Search for the cell housing the specified text and yield its (X, Y) center coordinate. 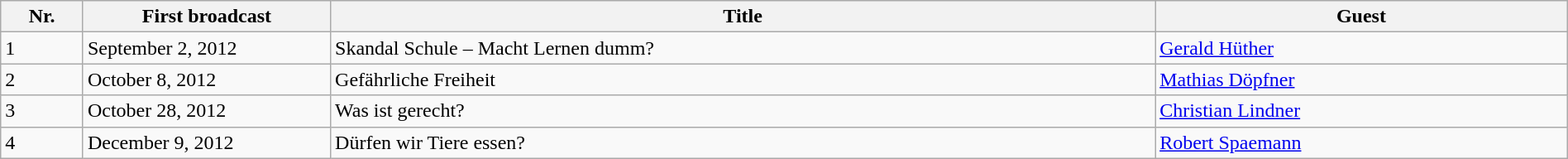
October 28, 2012 (207, 111)
First broadcast (207, 17)
Was ist gerecht? (743, 111)
Guest (1361, 17)
Nr. (42, 17)
Gerald Hüther (1361, 48)
Mathias Döpfner (1361, 79)
October 8, 2012 (207, 79)
3 (42, 111)
4 (42, 142)
1 (42, 48)
2 (42, 79)
Dürfen wir Tiere essen? (743, 142)
September 2, 2012 (207, 48)
December 9, 2012 (207, 142)
Gefährliche Freiheit (743, 79)
Skandal Schule – Macht Lernen dumm? (743, 48)
Christian Lindner (1361, 111)
Title (743, 17)
Robert Spaemann (1361, 142)
